Pinpoint the cell where the given text exists, returning its [X, Y] midpoint coordinate. 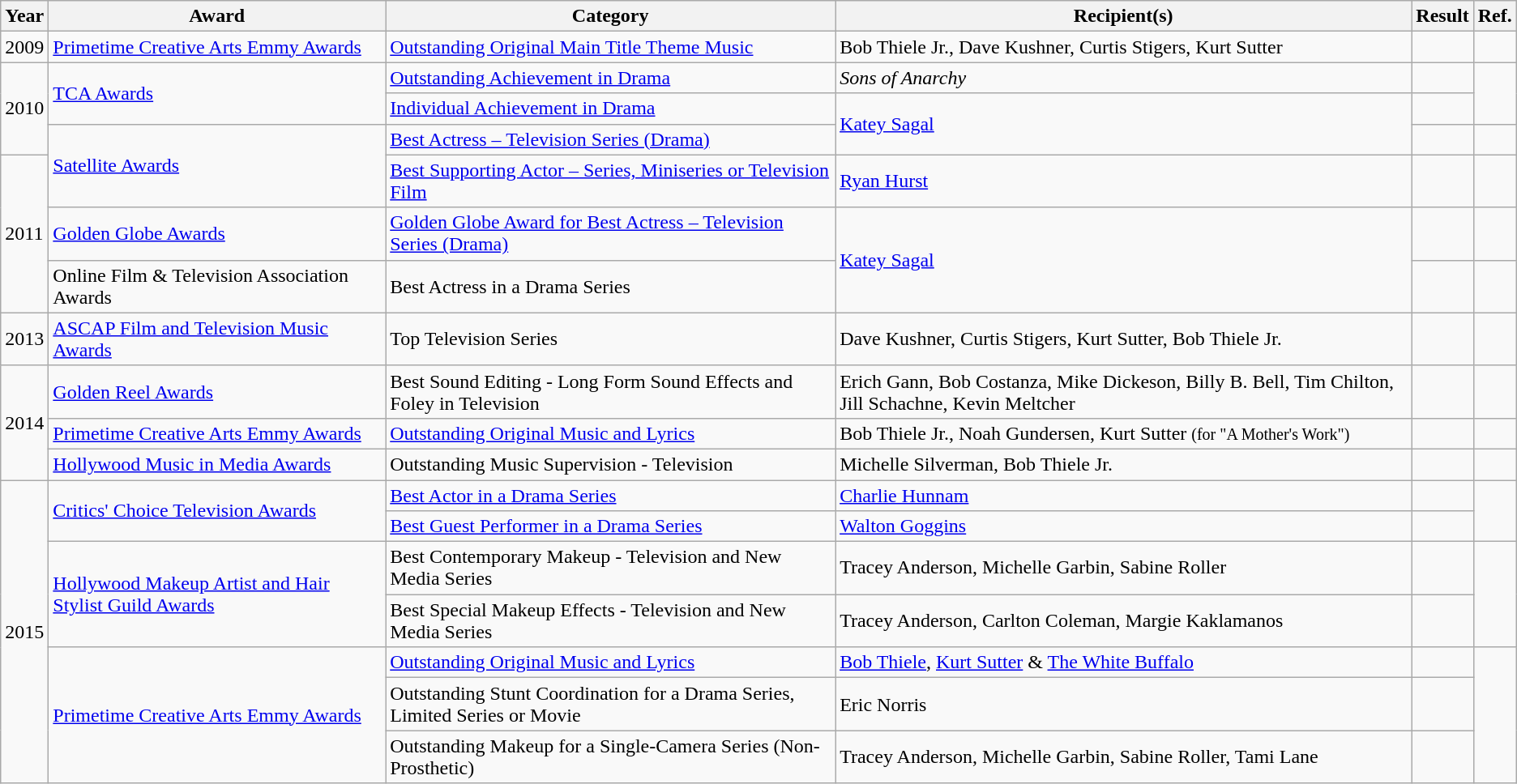
Critics' Choice Television Awards [217, 510]
2013 [24, 339]
Michelle Silverman, Bob Thiele Jr. [1123, 464]
Bob Thiele Jr., Dave Kushner, Curtis Stigers, Kurt Sutter [1123, 47]
TCA Awards [217, 93]
Bob Thiele, Kurt Sutter & The White Buffalo [1123, 663]
Sons of Anarchy [1123, 78]
Erich Gann, Bob Costanza, Mike Dickeson, Billy B. Bell, Tim Chilton, Jill Schachne, Kevin Meltcher [1123, 392]
Dave Kushner, Curtis Stigers, Kurt Sutter, Bob Thiele Jr. [1123, 339]
Outstanding Music Supervision - Television [611, 464]
Year [24, 16]
Outstanding Original Main Title Theme Music [611, 47]
2011 [24, 233]
Outstanding Stunt Coordination for a Drama Series, Limited Series or Movie [611, 705]
Top Television Series [611, 339]
Best Actress in a Drama Series [611, 287]
Best Actress – Television Series (Drama) [611, 139]
Ref. [1494, 16]
Individual Achievement in Drama [611, 109]
Outstanding Achievement in Drama [611, 78]
Eric Norris [1123, 705]
Tracey Anderson, Michelle Garbin, Sabine Roller, Tami Lane [1123, 756]
Charlie Hunnam [1123, 495]
ASCAP Film and Television Music Awards [217, 339]
Best Special Makeup Effects - Television and New Media Series [611, 620]
Hollywood Music in Media Awards [217, 464]
Best Sound Editing - Long Form Sound Effects and Foley in Television [611, 392]
Golden Globe Award for Best Actress – Television Series (Drama) [611, 233]
Tracey Anderson, Carlton Coleman, Margie Kaklamanos [1123, 620]
Bob Thiele Jr., Noah Gundersen, Kurt Sutter (for "A Mother's Work") [1123, 433]
2014 [24, 423]
Best Contemporary Makeup - Television and New Media Series [611, 569]
2009 [24, 47]
Recipient(s) [1123, 16]
Golden Reel Awards [217, 392]
Best Actor in a Drama Series [611, 495]
Walton Goggins [1123, 526]
Tracey Anderson, Michelle Garbin, Sabine Roller [1123, 569]
Hollywood Makeup Artist and Hair Stylist Guild Awards [217, 594]
Best Supporting Actor – Series, Miniseries or Television Film [611, 181]
Online Film & Television Association Awards [217, 287]
2015 [24, 631]
Award [217, 16]
2010 [24, 109]
Result [1442, 16]
Ryan Hurst [1123, 181]
Category [611, 16]
Golden Globe Awards [217, 233]
Best Guest Performer in a Drama Series [611, 526]
Outstanding Makeup for a Single-Camera Series (Non-Prosthetic) [611, 756]
Satellite Awards [217, 165]
